Provide the [X, Y] coordinate of the cell's center where the given text is located.  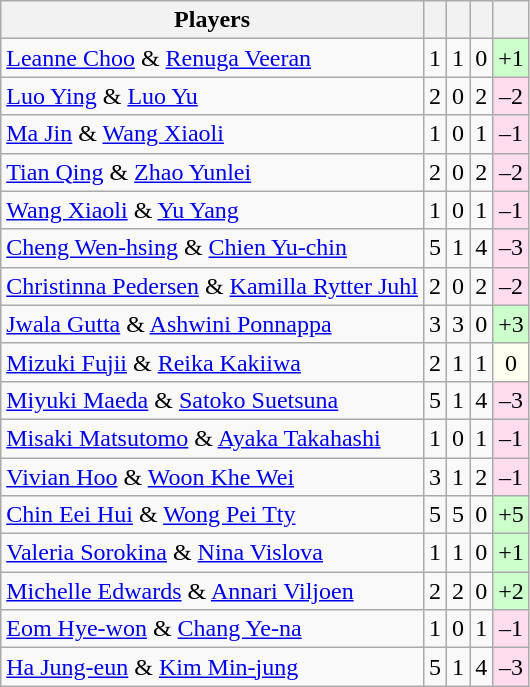
Leanne Choo & Renuga Veeran [212, 58]
Cheng Wen-hsing & Chien Yu-chin [212, 248]
Christinna Pedersen & Kamilla Rytter Juhl [212, 286]
+5 [512, 515]
Mizuki Fujii & Reika Kakiiwa [212, 362]
Eom Hye-won & Chang Ye-na [212, 629]
Valeria Sorokina & Nina Vislova [212, 553]
Ha Jung-eun & Kim Min-jung [212, 667]
Miyuki Maeda & Satoko Suetsuna [212, 400]
Luo Ying & Luo Yu [212, 96]
Jwala Gutta & Ashwini Ponnappa [212, 324]
Chin Eei Hui & Wong Pei Tty [212, 515]
+3 [512, 324]
Players [212, 20]
Ma Jin & Wang Xiaoli [212, 134]
Misaki Matsutomo & Ayaka Takahashi [212, 438]
Michelle Edwards & Annari Viljoen [212, 591]
Wang Xiaoli & Yu Yang [212, 210]
Tian Qing & Zhao Yunlei [212, 172]
Vivian Hoo & Woon Khe Wei [212, 477]
+2 [512, 591]
